Extract the (X, Y) coordinate from the center of the cell holding the provided text.  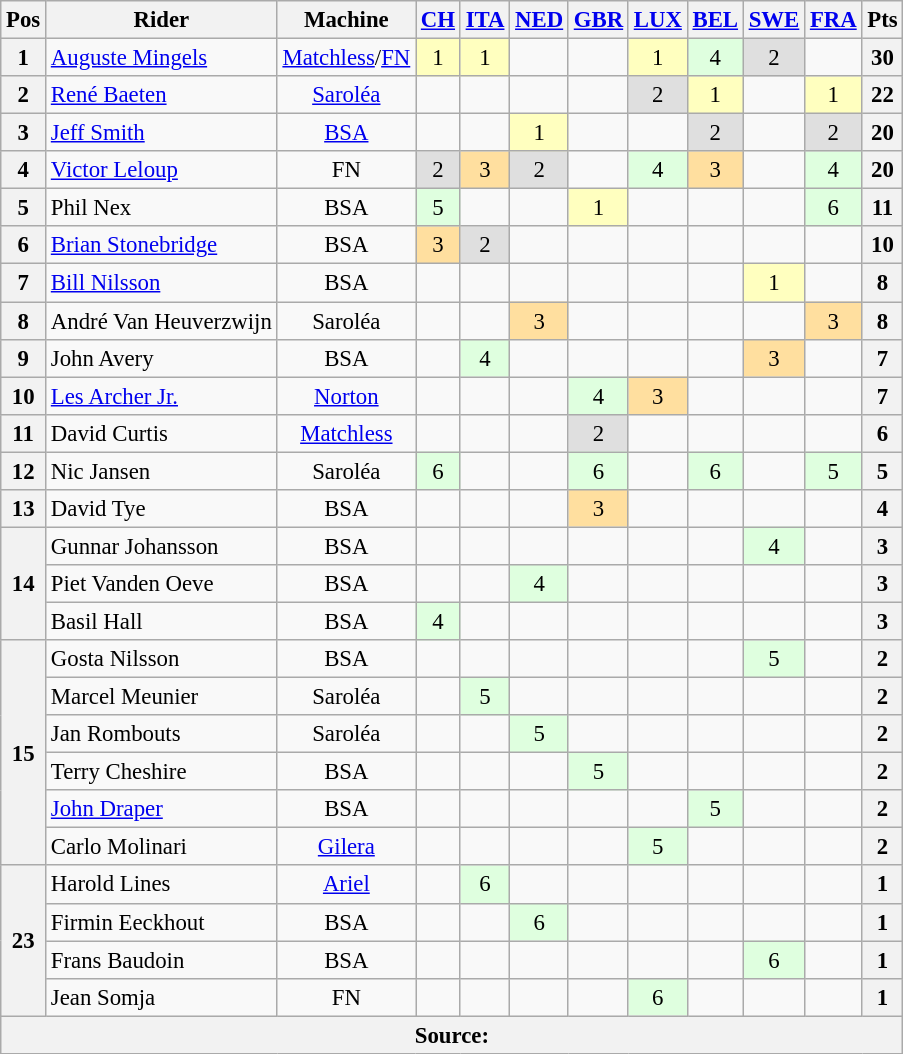
Terry Cheshire (162, 772)
23 (24, 941)
David Curtis (162, 433)
Firmin Eeckhout (162, 922)
Les Archer Jr. (162, 396)
Brian Stonebridge (162, 245)
Jeff Smith (162, 133)
John Draper (162, 809)
Ariel (346, 885)
ITA (484, 20)
Bill Nilsson (162, 283)
Machine (346, 20)
Gosta Nilsson (162, 659)
Frans Baudoin (162, 960)
Gilera (346, 847)
André Van Heuverzwijn (162, 321)
Jan Rombouts (162, 734)
Pos (24, 20)
FRA (834, 20)
CH (438, 20)
Victor Leloup (162, 170)
Matchless/FN (346, 58)
Gunnar Johansson (162, 546)
John Avery (162, 358)
SWE (774, 20)
Auguste Mingels (162, 58)
LUX (658, 20)
NED (540, 20)
Jean Somja (162, 997)
22 (882, 95)
Norton (346, 396)
Piet Vanden Oeve (162, 584)
Marcel Meunier (162, 697)
13 (24, 509)
René Baeten (162, 95)
9 (24, 358)
12 (24, 471)
15 (24, 753)
Source: (452, 1035)
Pts (882, 20)
30 (882, 58)
Phil Nex (162, 208)
Matchless (346, 433)
Basil Hall (162, 621)
Carlo Molinari (162, 847)
BEL (715, 20)
Rider (162, 20)
David Tye (162, 509)
Nic Jansen (162, 471)
Harold Lines (162, 885)
14 (24, 584)
GBR (598, 20)
